Return [x, y] of the center of cell containing provided text 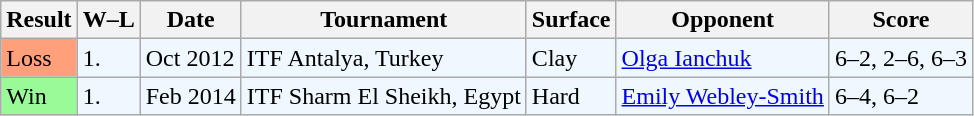
Opponent [722, 20]
Loss [39, 58]
Score [900, 20]
Result [39, 20]
Feb 2014 [190, 96]
Oct 2012 [190, 58]
6–4, 6–2 [900, 96]
Olga Ianchuk [722, 58]
ITF Sharm El Sheikh, Egypt [384, 96]
Date [190, 20]
Tournament [384, 20]
Emily Webley-Smith [722, 96]
Surface [571, 20]
Hard [571, 96]
ITF Antalya, Turkey [384, 58]
6–2, 2–6, 6–3 [900, 58]
Win [39, 96]
W–L [108, 20]
Clay [571, 58]
